Find where the given text appears and provide that cell's center as [x, y] coordinate. 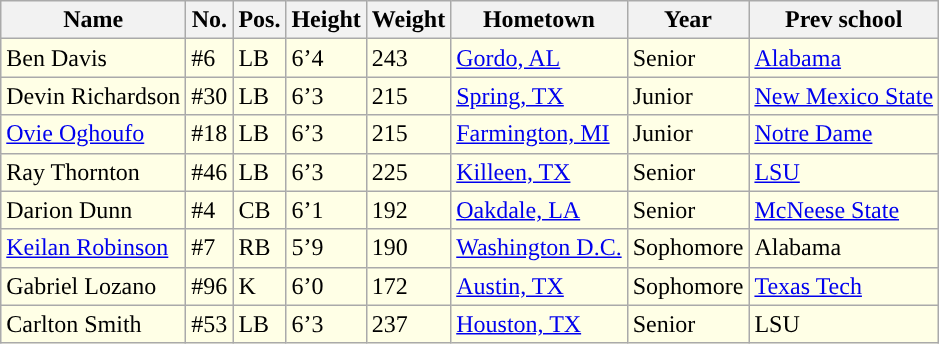
RB [260, 248]
Keilan Robinson [94, 248]
Texas Tech [844, 286]
172 [408, 286]
#18 [210, 134]
#4 [210, 210]
Devin Richardson [94, 96]
Name [94, 20]
Height [326, 20]
No. [210, 20]
Austin, TX [539, 286]
McNeese State [844, 210]
6’4 [326, 58]
#30 [210, 96]
Oakdale, LA [539, 210]
#6 [210, 58]
CB [260, 210]
#46 [210, 172]
243 [408, 58]
Gabriel Lozano [94, 286]
Hometown [539, 20]
Year [688, 20]
237 [408, 324]
Washington D.C. [539, 248]
Darion Dunn [94, 210]
Ben Davis [94, 58]
225 [408, 172]
Carlton Smith [94, 324]
Prev school [844, 20]
Ovie Oghoufo [94, 134]
Farmington, MI [539, 134]
Weight [408, 20]
Killeen, TX [539, 172]
Pos. [260, 20]
Houston, TX [539, 324]
6’0 [326, 286]
192 [408, 210]
#53 [210, 324]
Ray Thornton [94, 172]
6’1 [326, 210]
5’9 [326, 248]
Gordo, AL [539, 58]
K [260, 286]
190 [408, 248]
#7 [210, 248]
Spring, TX [539, 96]
Notre Dame [844, 134]
New Mexico State [844, 96]
#96 [210, 286]
